Extract the [x, y] coordinate from the center of the cell holding the provided text.  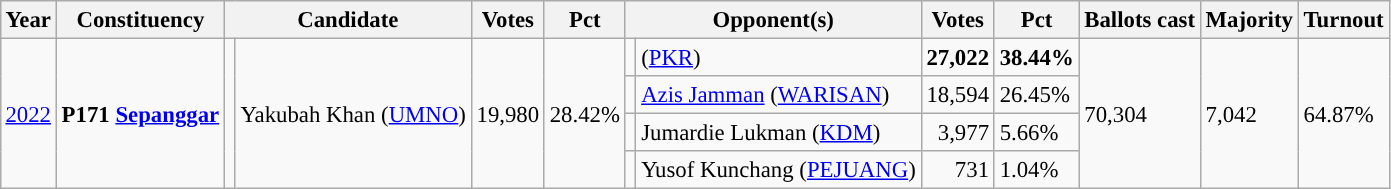
7,042 [1249, 113]
5.66% [1036, 133]
(PKR) [778, 57]
Azis Jamman (WARISAN) [778, 95]
Majority [1249, 20]
26.45% [1036, 95]
Yakubah Khan (UMNO) [353, 113]
38.44% [1036, 57]
Candidate [348, 20]
Jumardie Lukman (KDM) [778, 133]
Ballots cast [1140, 20]
Opponent(s) [773, 20]
2022 [28, 113]
Yusof Kunchang (PEJUANG) [778, 170]
Year [28, 20]
27,022 [958, 57]
P171 Sepanggar [140, 113]
3,977 [958, 133]
64.87% [1344, 113]
70,304 [1140, 113]
18,594 [958, 95]
Constituency [140, 20]
Turnout [1344, 20]
731 [958, 170]
1.04% [1036, 170]
28.42% [584, 113]
19,980 [508, 113]
